Capture the cell that displays the provided text and extract its [x, y] central coordinate. 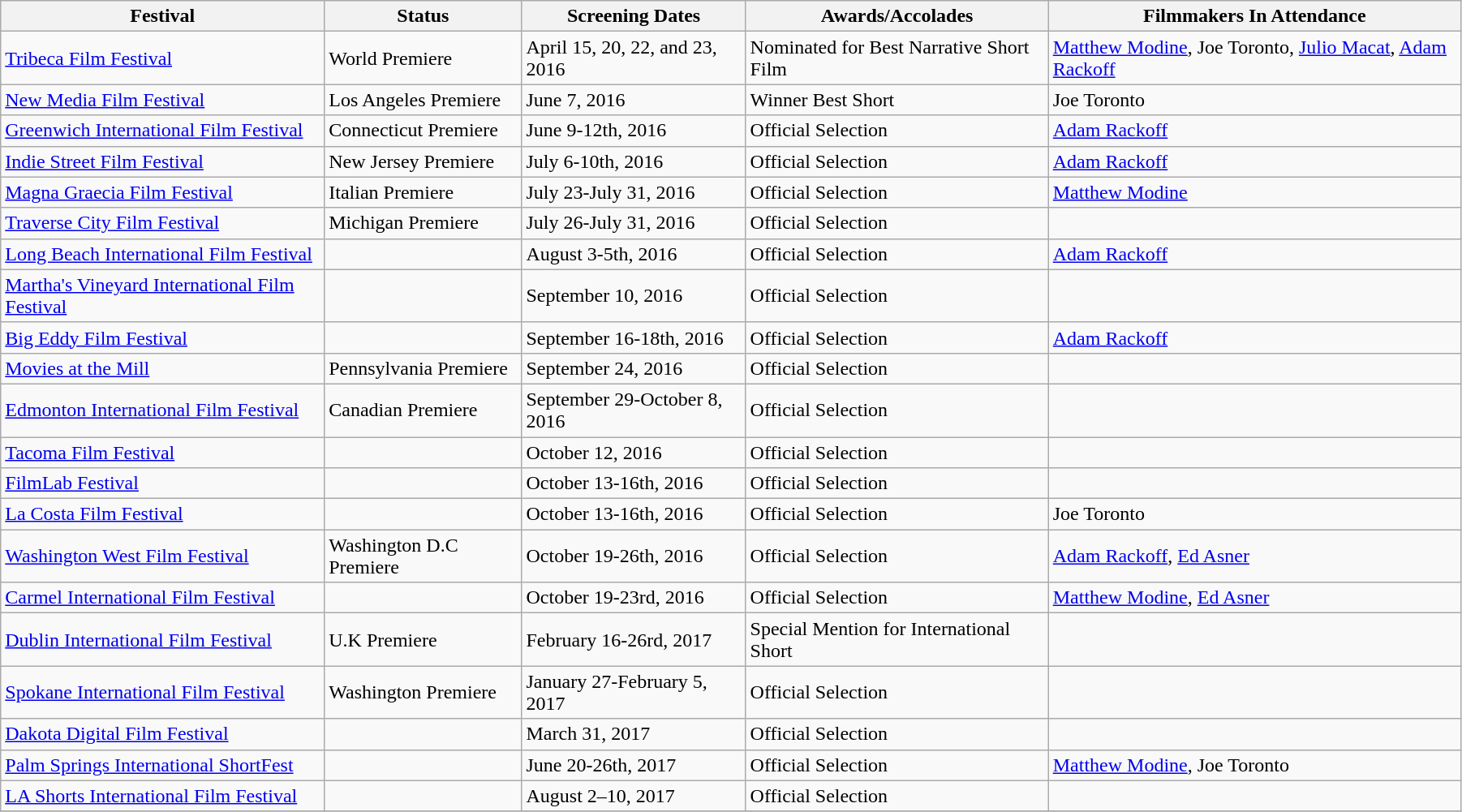
February 16-26rd, 2017 [634, 639]
March 31, 2017 [634, 734]
Special Mention for International Short [897, 639]
Screening Dates [634, 16]
Matthew Modine [1254, 192]
Italian Premiere [424, 192]
August 3-5th, 2016 [634, 254]
July 23-July 31, 2016 [634, 192]
June 9-12th, 2016 [634, 131]
Nominated for Best Narrative Short Film [897, 58]
July 26-July 31, 2016 [634, 223]
April 15, 20, 22, and 23, 2016 [634, 58]
La Costa Film Festival [162, 514]
Winner Best Short [897, 100]
September 29-October 8, 2016 [634, 410]
LA Shorts International Film Festival [162, 796]
Connecticut Premiere [424, 131]
Carmel International Film Festival [162, 598]
Matthew Modine, Ed Asner [1254, 598]
New Media Film Festival [162, 100]
Spokane International Film Festival [162, 693]
Dublin International Film Festival [162, 639]
September 10, 2016 [634, 295]
Tribeca Film Festival [162, 58]
Washington D.C Premiere [424, 556]
Dakota Digital Film Festival [162, 734]
Status [424, 16]
October 12, 2016 [634, 452]
Matthew Modine, Joe Toronto [1254, 765]
Los Angeles Premiere [424, 100]
Washington West Film Festival [162, 556]
June 20-26th, 2017 [634, 765]
Edmonton International Film Festival [162, 410]
Palm Springs International ShortFest [162, 765]
Tacoma Film Festival [162, 452]
Indie Street Film Festival [162, 161]
Pennsylvania Premiere [424, 368]
June 7, 2016 [634, 100]
World Premiere [424, 58]
January 27-February 5, 2017 [634, 693]
September 24, 2016 [634, 368]
Adam Rackoff, Ed Asner [1254, 556]
Michigan Premiere [424, 223]
October 19-23rd, 2016 [634, 598]
Long Beach International Film Festival [162, 254]
July 6-10th, 2016 [634, 161]
Traverse City Film Festival [162, 223]
Canadian Premiere [424, 410]
Washington Premiere [424, 693]
October 19-26th, 2016 [634, 556]
Martha's Vineyard International Film Festival [162, 295]
Filmmakers In Attendance [1254, 16]
U.K Premiere [424, 639]
Big Eddy Film Festival [162, 337]
Magna Graecia Film Festival [162, 192]
September 16-18th, 2016 [634, 337]
FilmLab Festival [162, 483]
Matthew Modine, Joe Toronto, Julio Macat, Adam Rackoff [1254, 58]
Festival [162, 16]
Greenwich International Film Festival [162, 131]
Movies at the Mill [162, 368]
August 2–10, 2017 [634, 796]
New Jersey Premiere [424, 161]
Awards/Accolades [897, 16]
